Find where the given text appears and provide that cell's center as [x, y] coordinate. 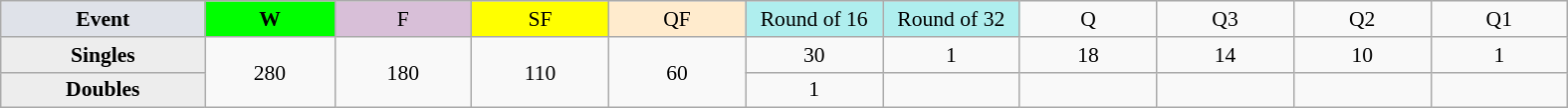
SF [541, 19]
180 [403, 72]
Singles [104, 55]
Doubles [104, 90]
W [270, 19]
30 [814, 55]
60 [677, 72]
Q3 [1226, 19]
Round of 32 [951, 19]
10 [1362, 55]
Event [104, 19]
Q2 [1362, 19]
QF [677, 19]
110 [541, 72]
14 [1226, 55]
Round of 16 [814, 19]
F [403, 19]
18 [1088, 55]
Q1 [1499, 19]
Q [1088, 19]
280 [270, 72]
